Output the [X, Y] coordinate of the center of the cell containing the given text.  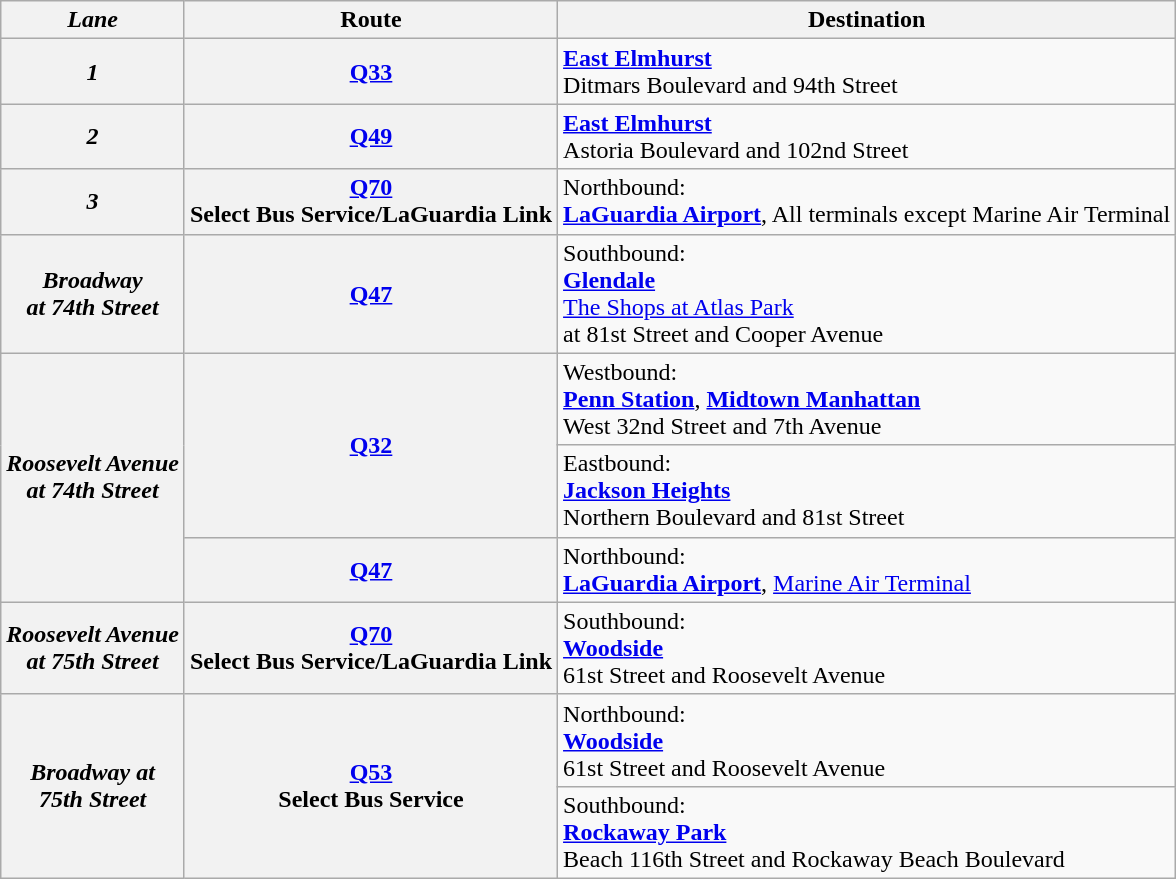
1 [93, 72]
East ElmhurstAstoria Boulevard and 102nd Street [867, 136]
Westbound:Penn Station, Midtown ManhattanWest 32nd Street and 7th Avenue [867, 399]
Q33 [370, 72]
East ElmhurstDitmars Boulevard and 94th Street [867, 72]
Broadwayat 74th Street [93, 294]
Southbound:Woodside61st Street and Roosevelt Avenue [867, 648]
2 [93, 136]
Southbound:Rockaway ParkBeach 116th Street and Rockaway Beach Boulevard [867, 832]
Destination [867, 20]
Southbound:GlendaleThe Shops at Atlas Parkat 81st Street and Cooper Avenue [867, 294]
Roosevelt Avenueat 75th Street [93, 648]
Northbound:LaGuardia Airport, Marine Air Terminal [867, 570]
Q53Select Bus Service [370, 786]
3 [93, 202]
Q49 [370, 136]
Broadway at75th Street [93, 786]
Lane [93, 20]
Northbound: Woodside61st Street and Roosevelt Avenue [867, 740]
Route [370, 20]
Northbound:LaGuardia Airport, All terminals except Marine Air Terminal [867, 202]
Eastbound:Jackson HeightsNorthern Boulevard and 81st Street [867, 491]
Roosevelt Avenueat 74th Street [93, 478]
Q32 [370, 445]
